Return (x, y) of the center of cell containing provided text 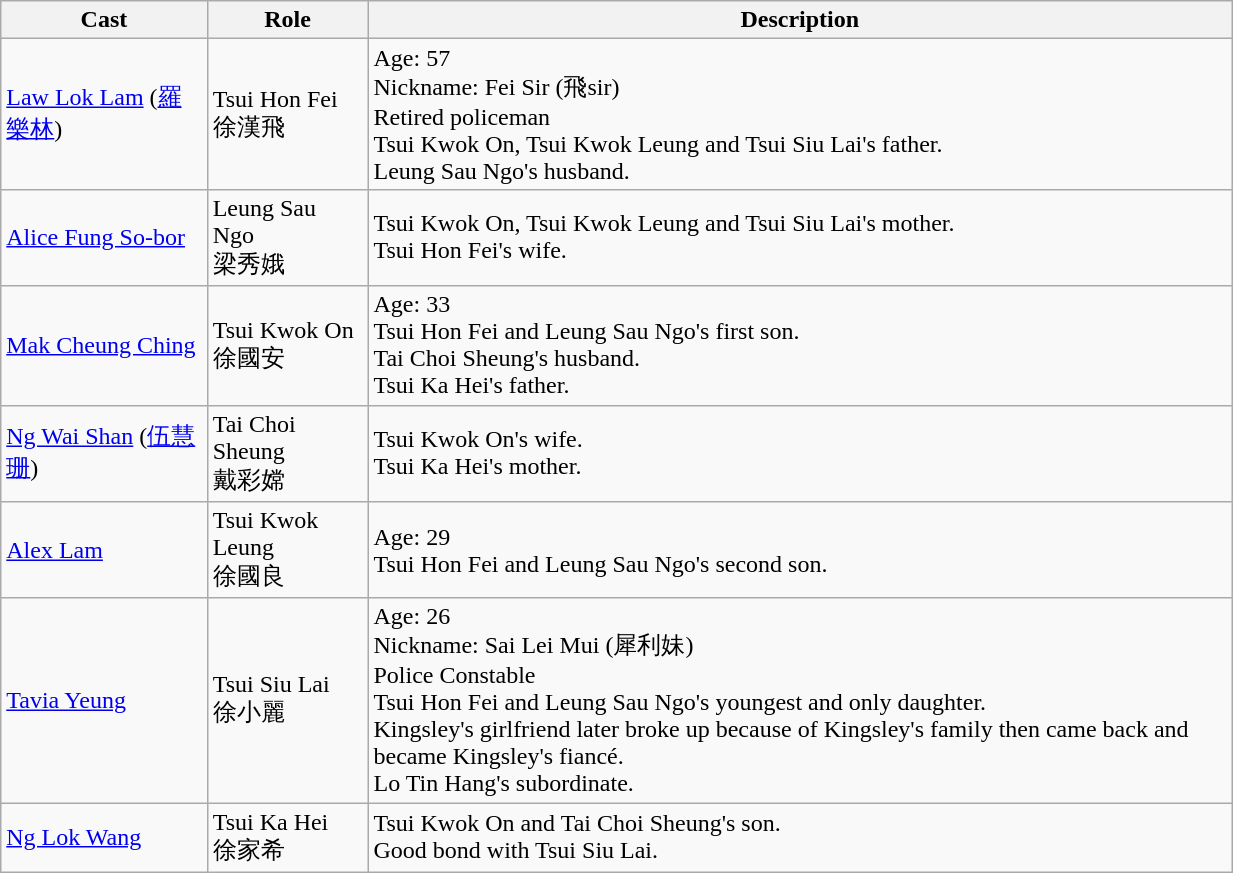
Tsui Kwok Leung 徐國良 (288, 550)
Age: 33 Tsui Hon Fei and Leung Sau Ngo's first son. Tai Choi Sheung's husband. Tsui Ka Hei's father. (800, 346)
Ng Wai Shan (伍慧珊) (104, 454)
Ng Lok Wang (104, 838)
Law Lok Lam (羅樂林) (104, 114)
Mak Cheung Ching (104, 346)
Tavia Yeung (104, 700)
Age: 29Tsui Hon Fei and Leung Sau Ngo's second son. (800, 550)
Tsui Kwok On's wife. Tsui Ka Hei's mother. (800, 454)
Role (288, 20)
Age: 57Nickname: Fei Sir (飛sir)Retired policemanTsui Kwok On, Tsui Kwok Leung and Tsui Siu Lai's father. Leung Sau Ngo's husband. (800, 114)
Tsui Hon Fei 徐漢飛 (288, 114)
Description (800, 20)
Tsui Kwok On, Tsui Kwok Leung and Tsui Siu Lai's mother. Tsui Hon Fei's wife. (800, 238)
Tsui Siu Lai 徐小麗 (288, 700)
Tsui Ka Hei 徐家希 (288, 838)
Alice Fung So-bor (104, 238)
Tsui Kwok On 徐國安 (288, 346)
Alex Lam (104, 550)
Tsui Kwok On and Tai Choi Sheung's son. Good bond with Tsui Siu Lai. (800, 838)
Leung Sau Ngo 梁秀娥 (288, 238)
Tai Choi Sheung 戴彩嫦 (288, 454)
Cast (104, 20)
